Provide the (x, y) coordinate of the cell's center where the given text is located.  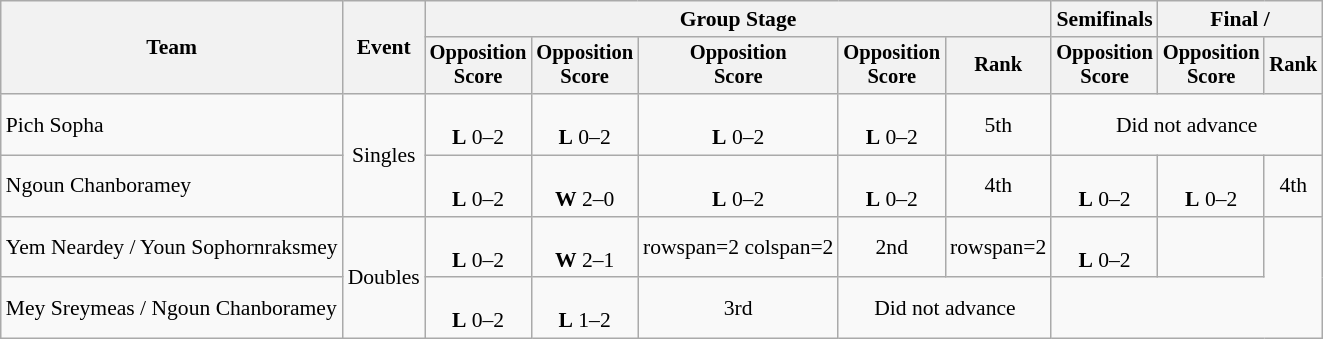
2nd (892, 248)
Yem Neardey / Youn Sophornraksmey (172, 248)
5th (998, 124)
3rd (738, 308)
W 2–0 (584, 186)
Ngoun Chanboramey (172, 186)
rowspan=2 colspan=2 (738, 248)
rowspan=2 (998, 248)
W 2–1 (584, 248)
Team (172, 48)
Semifinals (1104, 19)
Doubles (384, 278)
Event (384, 48)
Pich Sopha (172, 124)
Group Stage (738, 19)
Singles (384, 155)
Final / (1240, 19)
Mey Sreymeas / Ngoun Chanboramey (172, 308)
L 1–2 (584, 308)
